Determine the (x, y) coordinate at the center of the cell enclosing the given text.  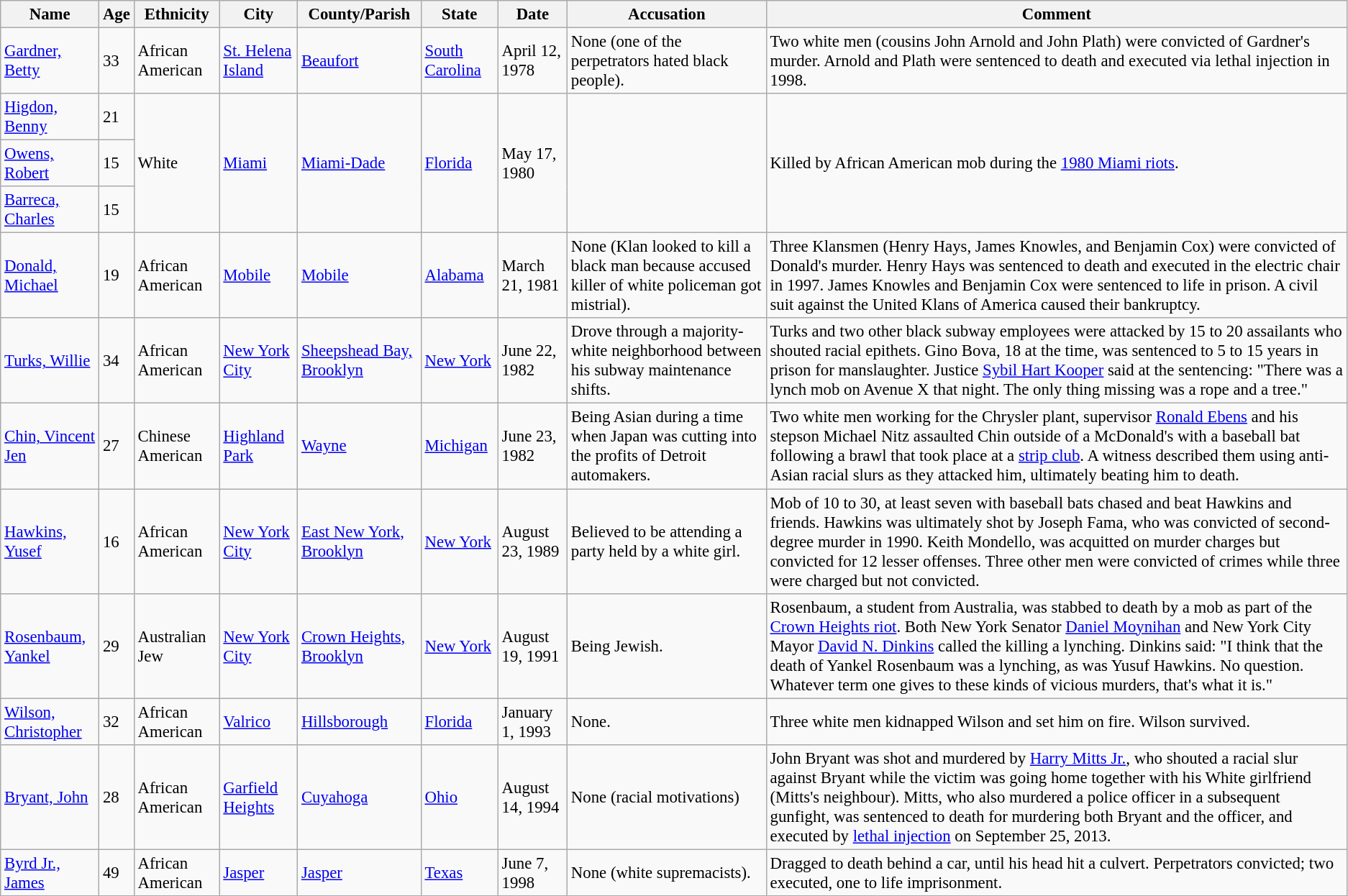
Beaufort (360, 61)
29 (117, 646)
South Carolina (459, 61)
Barreca, Charles (50, 210)
Gardner, Betty (50, 61)
None (white supremacists). (668, 873)
Rosenbaum, Yankel (50, 646)
Accusation (668, 14)
August 23, 1989 (532, 541)
Byrd Jr., James (50, 873)
Highland Park (259, 446)
Date (532, 14)
Garfield Heights (259, 797)
Believed to be attending a party held by a white girl. (668, 541)
Dragged to death behind a car, until his head hit a culvert. Perpetrators convicted; two executed, one to life imprisonment. (1056, 873)
White (177, 163)
May 17, 1980 (532, 163)
None (racial motivations) (668, 797)
Crown Heights, Brooklyn (360, 646)
Hillsborough (360, 722)
August 14, 1994 (532, 797)
Texas (459, 873)
Alabama (459, 276)
Wayne (360, 446)
Ethnicity (177, 14)
16 (117, 541)
34 (117, 361)
Chinese American (177, 446)
Michigan (459, 446)
19 (117, 276)
None (Klan looked to kill a black man because accused killer of white policeman got mistrial). (668, 276)
June 7, 1998 (532, 873)
32 (117, 722)
Age (117, 14)
Higdon, Benny (50, 116)
Being Jewish. (668, 646)
City (259, 14)
Owens, Robert (50, 164)
Being Asian during a time when Japan was cutting into the profits of Detroit automakers. (668, 446)
Miami-Dade (360, 163)
June 23, 1982 (532, 446)
Turks, Willie (50, 361)
St. Helena Island (259, 61)
Australian Jew (177, 646)
Chin, Vincent Jen (50, 446)
21 (117, 116)
Name (50, 14)
Cuyahoga (360, 797)
Three white men kidnapped Wilson and set him on fire. Wilson survived. (1056, 722)
Drove through a majority-white neighborhood between his subway maintenance shifts. (668, 361)
State (459, 14)
33 (117, 61)
Killed by African American mob during the 1980 Miami riots. (1056, 163)
August 19, 1991 (532, 646)
June 22, 1982 (532, 361)
None (one of the perpetrators hated black people). (668, 61)
March 21, 1981 (532, 276)
Comment (1056, 14)
April 12, 1978 (532, 61)
County/Parish (360, 14)
Valrico (259, 722)
January 1, 1993 (532, 722)
Wilson, Christopher (50, 722)
East New York, Brooklyn (360, 541)
None. (668, 722)
Hawkins, Yusef (50, 541)
28 (117, 797)
49 (117, 873)
Ohio (459, 797)
Sheepshead Bay, Brooklyn (360, 361)
Miami (259, 163)
27 (117, 446)
Bryant, John (50, 797)
Donald, Michael (50, 276)
